Return the [x, y] coordinate for the center point of the cell that contains the specified text.  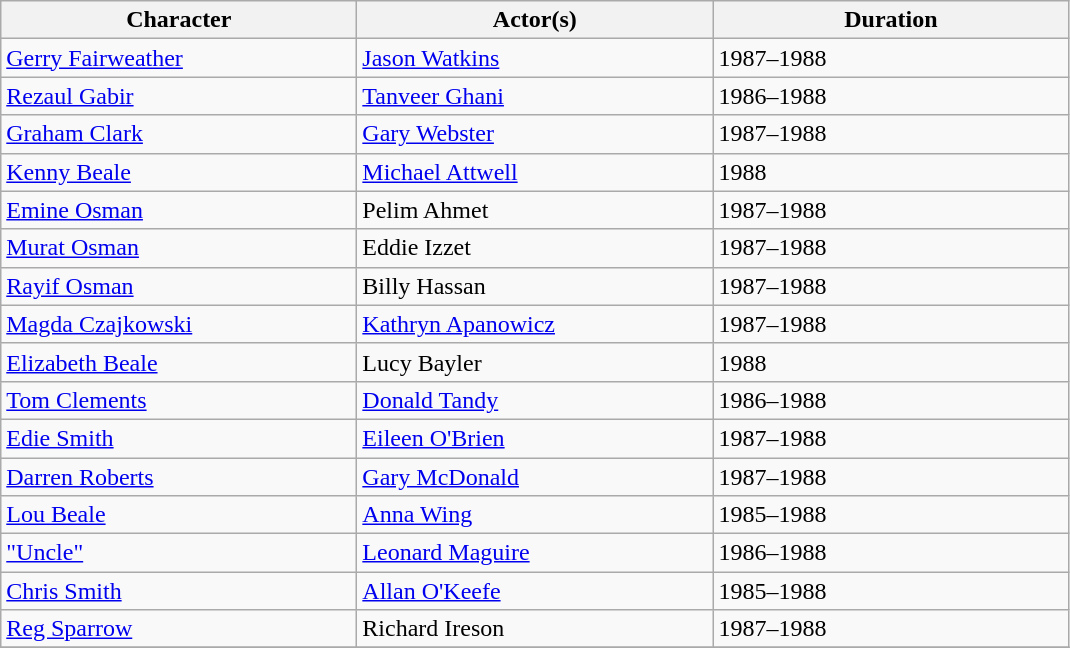
Character [179, 20]
Gerry Fairweather [179, 58]
Richard Ireson [535, 629]
Tanveer Ghani [535, 96]
Gary McDonald [535, 477]
Donald Tandy [535, 400]
Darren Roberts [179, 477]
Tom Clements [179, 400]
Graham Clark [179, 134]
Eddie Izzet [535, 248]
Reg Sparrow [179, 629]
Actor(s) [535, 20]
Kenny Beale [179, 172]
Edie Smith [179, 438]
Duration [891, 20]
Eileen O'Brien [535, 438]
Kathryn Apanowicz [535, 324]
Rayif Osman [179, 286]
Elizabeth Beale [179, 362]
Lucy Bayler [535, 362]
Leonard Maguire [535, 553]
Murat Osman [179, 248]
Allan O'Keefe [535, 591]
Jason Watkins [535, 58]
Magda Czajkowski [179, 324]
Michael Attwell [535, 172]
"Uncle" [179, 553]
Pelim Ahmet [535, 210]
Emine Osman [179, 210]
Anna Wing [535, 515]
Billy Hassan [535, 286]
Rezaul Gabir [179, 96]
Chris Smith [179, 591]
Gary Webster [535, 134]
Lou Beale [179, 515]
